Capture the cell that displays the provided text and extract its [X, Y] central coordinate. 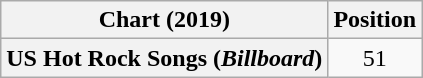
51 [375, 58]
US Hot Rock Songs (Billboard) [164, 58]
Chart (2019) [164, 20]
Position [375, 20]
